Extract the (x, y) coordinate from the center of the cell holding the provided text.  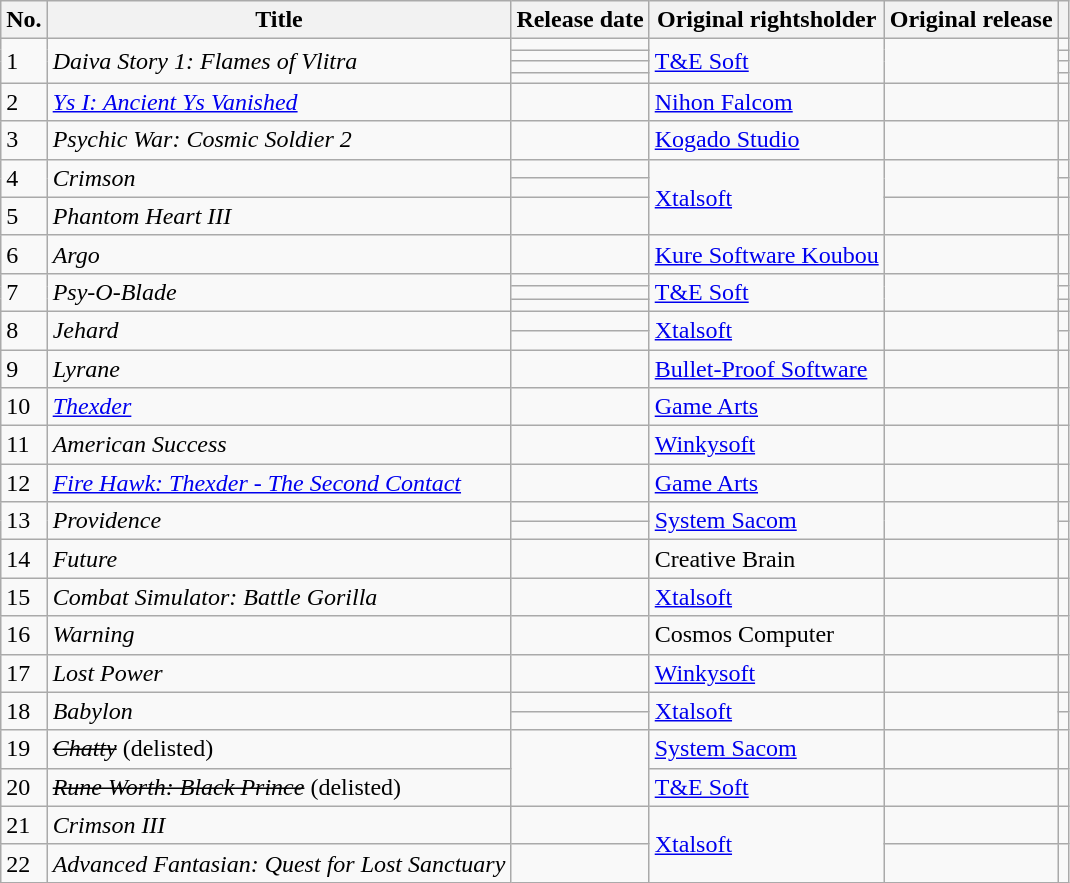
21 (24, 825)
7 (24, 292)
Providence (279, 521)
Fire Hawk: Thexder - The Second Contact (279, 483)
10 (24, 407)
17 (24, 673)
Babylon (279, 711)
Release date (580, 20)
Combat Simulator: Battle Gorilla (279, 597)
Rune Worth: Black Prince (delisted) (279, 787)
Original rightsholder (766, 20)
Daiva Story 1: Flames of Vlitra (279, 61)
5 (24, 216)
Crimson (279, 178)
Cosmos Computer (766, 635)
Nihon Falcom (766, 102)
Kure Software Koubou (766, 254)
2 (24, 102)
13 (24, 521)
American Success (279, 445)
Argo (279, 254)
Jehard (279, 330)
Lost Power (279, 673)
16 (24, 635)
Advanced Fantasian: Quest for Lost Sanctuary (279, 863)
Ys I: Ancient Ys Vanished (279, 102)
Thexder (279, 407)
No. (24, 20)
15 (24, 597)
Lyrane (279, 369)
14 (24, 559)
6 (24, 254)
Kogado Studio (766, 140)
Crimson III (279, 825)
4 (24, 178)
19 (24, 749)
Phantom Heart III (279, 216)
Title (279, 20)
9 (24, 369)
1 (24, 61)
Psychic War: Cosmic Soldier 2 (279, 140)
Creative Brain (766, 559)
Warning (279, 635)
22 (24, 863)
18 (24, 711)
Bullet-Proof Software (766, 369)
3 (24, 140)
Chatty (delisted) (279, 749)
12 (24, 483)
11 (24, 445)
20 (24, 787)
8 (24, 330)
Original release (971, 20)
Future (279, 559)
Psy-O-Blade (279, 292)
